Search for the cell housing the specified text and yield its [X, Y] center coordinate. 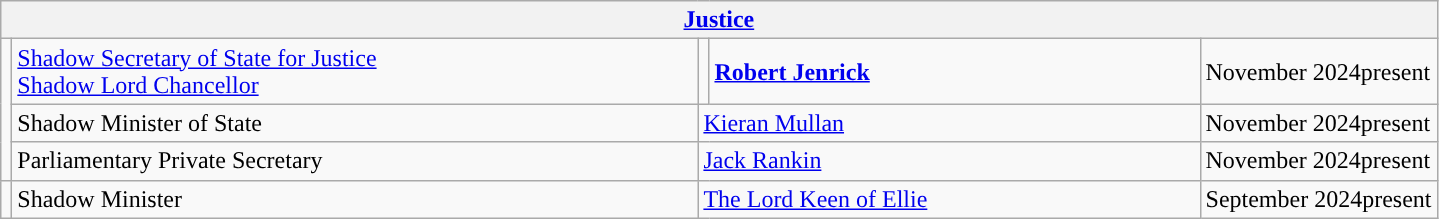
Jack Rankin [949, 161]
Justice [719, 20]
The Lord Keen of Ellie [949, 199]
Shadow Minister [355, 199]
Robert Jenrick [954, 72]
Kieran Mullan [949, 123]
Shadow Minister of State [355, 123]
September 2024present [1318, 199]
Parliamentary Private Secretary [355, 161]
Shadow Secretary of State for JusticeShadow Lord Chancellor [355, 72]
